Locate the cell with the specified text and output its (X, Y) center coordinate. 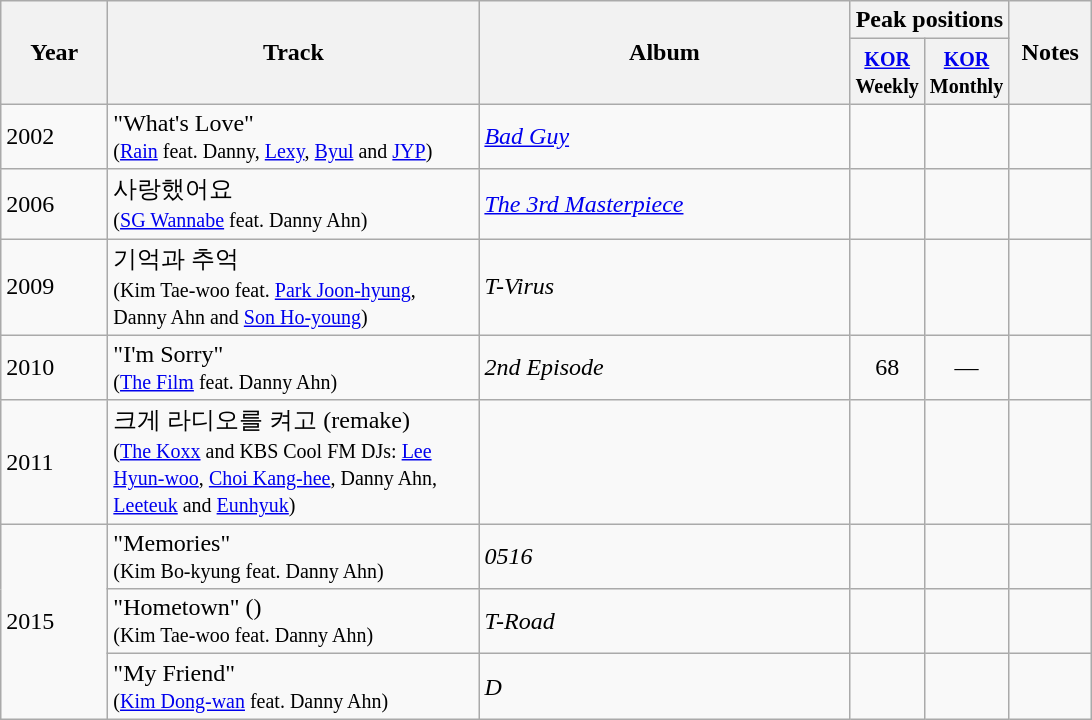
2015 (54, 622)
KORWeekly (887, 72)
"My Friend"(Kim Dong-wan feat. Danny Ahn) (294, 686)
The 3rd Masterpiece (664, 204)
Bad Guy (664, 136)
"I'm Sorry"(The Film feat. Danny Ahn) (294, 368)
2006 (54, 204)
Year (54, 52)
"Hometown" ()(Kim Tae-woo feat. Danny Ahn) (294, 622)
기억과 추억 (Kim Tae-woo feat. Park Joon-hyung, Danny Ahn and Son Ho-young) (294, 286)
D (664, 686)
T-Road (664, 622)
Album (664, 52)
"Memories"(Kim Bo-kyung feat. Danny Ahn) (294, 556)
크게 라디오를 켜고 (remake)(The Koxx and KBS Cool FM DJs: Lee Hyun-woo, Choi Kang-hee, Danny Ahn, Leeteuk and Eunhyuk) (294, 462)
사랑했어요(SG Wannabe feat. Danny Ahn) (294, 204)
Peak positions (930, 20)
KORMonthly (966, 72)
2002 (54, 136)
T-Virus (664, 286)
Track (294, 52)
2011 (54, 462)
2nd Episode (664, 368)
2009 (54, 286)
"What's Love"(Rain feat. Danny, Lexy, Byul and JYP) (294, 136)
Notes (1050, 52)
2010 (54, 368)
0516 (664, 556)
68 (887, 368)
— (966, 368)
